Scan for the cell matching the given text and deliver its [x, y] coordinate at center. 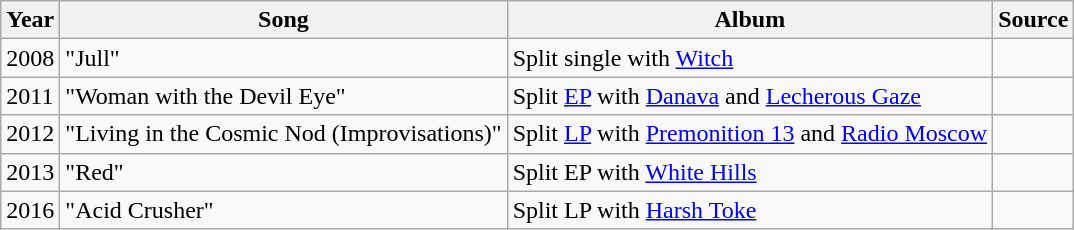
2016 [30, 210]
Split LP with Harsh Toke [750, 210]
2008 [30, 58]
Source [1034, 20]
Album [750, 20]
Split single with Witch [750, 58]
2011 [30, 96]
2013 [30, 172]
"Woman with the Devil Eye" [284, 96]
"Living in the Cosmic Nod (Improvisations)" [284, 134]
"Jull" [284, 58]
"Red" [284, 172]
Song [284, 20]
Split LP with Premonition 13 and Radio Moscow [750, 134]
"Acid Crusher" [284, 210]
2012 [30, 134]
Split EP with White Hills [750, 172]
Year [30, 20]
Split EP with Danava and Lecherous Gaze [750, 96]
